Provide the (X, Y) coordinate of the cell's center where the given text is located.  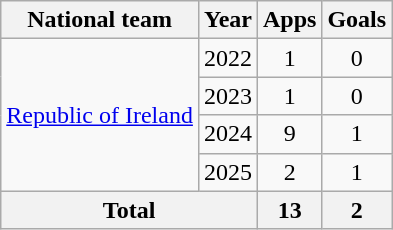
Year (228, 20)
Total (130, 210)
Apps (289, 20)
Goals (357, 20)
Republic of Ireland (100, 115)
2023 (228, 96)
9 (289, 134)
2022 (228, 58)
2024 (228, 134)
National team (100, 20)
13 (289, 210)
2025 (228, 172)
